Locate the cell with the specified text and output its [X, Y] center coordinate. 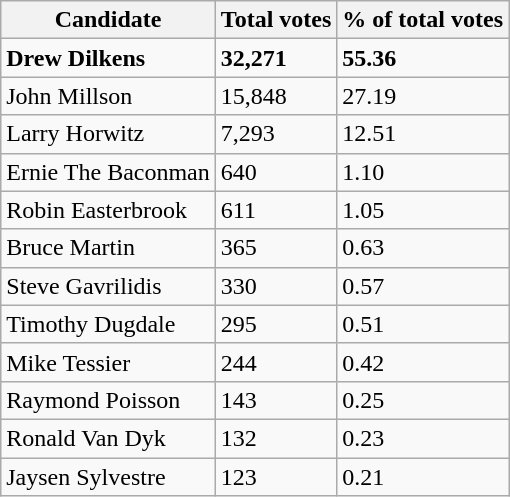
John Millson [108, 96]
295 [276, 324]
1.10 [423, 172]
Larry Horwitz [108, 134]
Timothy Dugdale [108, 324]
Ernie The Baconman [108, 172]
Raymond Poisson [108, 400]
0.23 [423, 438]
365 [276, 248]
1.05 [423, 210]
Robin Easterbrook [108, 210]
15,848 [276, 96]
Jaysen Sylvestre [108, 477]
32,271 [276, 58]
Candidate [108, 20]
330 [276, 286]
640 [276, 172]
Ronald Van Dyk [108, 438]
123 [276, 477]
% of total votes [423, 20]
0.51 [423, 324]
27.19 [423, 96]
0.63 [423, 248]
Steve Gavrilidis [108, 286]
0.42 [423, 362]
Mike Tessier [108, 362]
55.36 [423, 58]
143 [276, 400]
12.51 [423, 134]
244 [276, 362]
611 [276, 210]
7,293 [276, 134]
Bruce Martin [108, 248]
132 [276, 438]
Total votes [276, 20]
0.25 [423, 400]
0.57 [423, 286]
0.21 [423, 477]
Drew Dilkens [108, 58]
